Search for the cell housing the specified text and yield its [x, y] center coordinate. 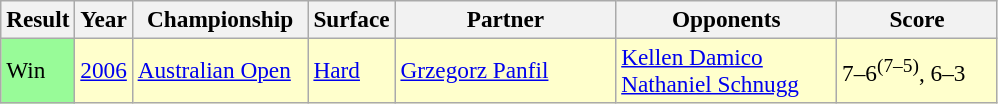
Result [38, 19]
Score [918, 19]
7–6(7–5), 6–3 [918, 70]
Kellen Damico Nathaniel Schnugg [726, 70]
Win [38, 70]
Grzegorz Panfil [506, 70]
Hard [352, 70]
Championship [220, 19]
2006 [104, 70]
Partner [506, 19]
Surface [352, 19]
Year [104, 19]
Australian Open [220, 70]
Opponents [726, 19]
